Return [x, y] of the center of cell containing provided text 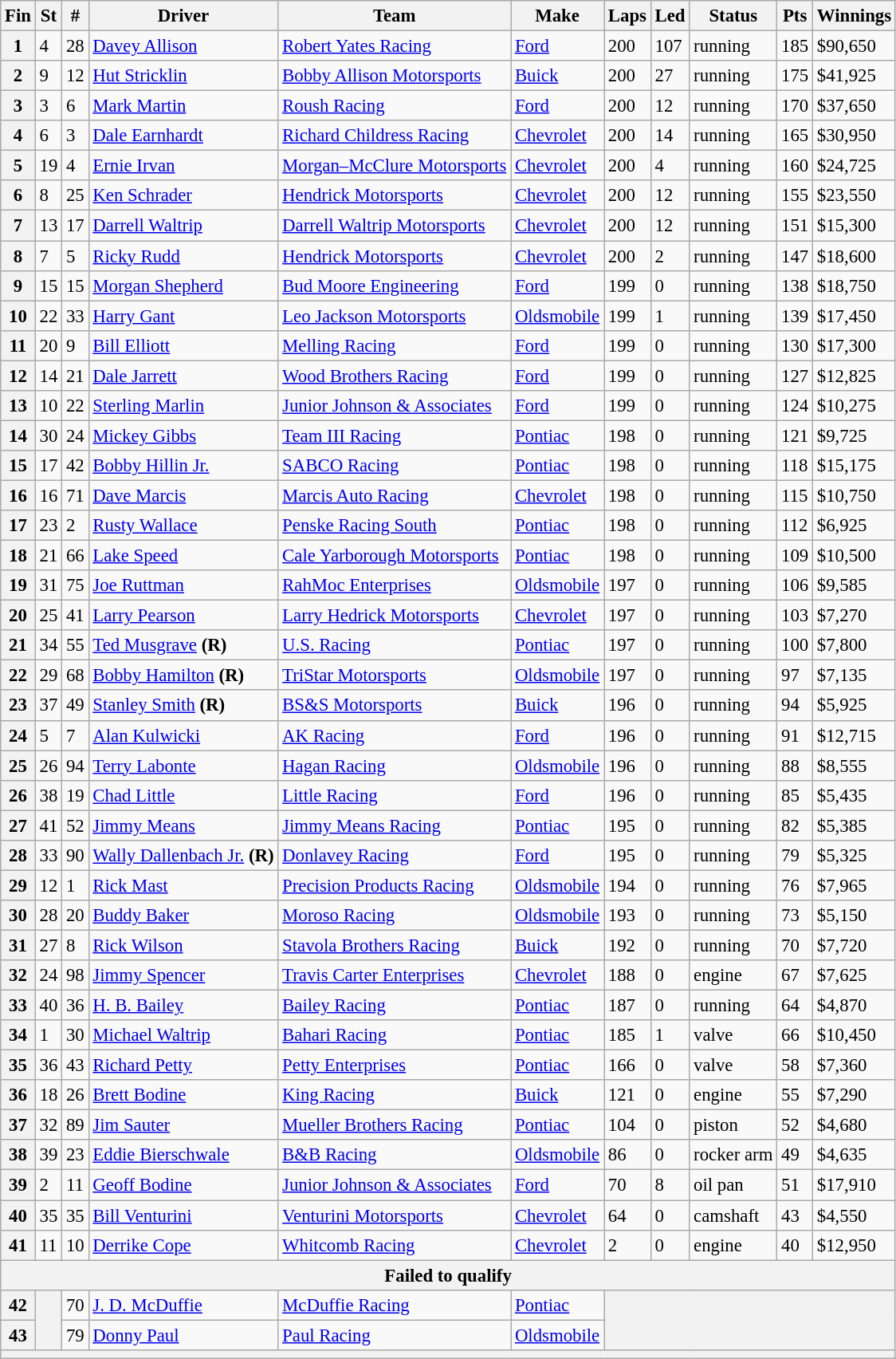
Harry Gant [183, 316]
Status [733, 16]
Sterling Marlin [183, 406]
193 [628, 916]
$6,925 [854, 526]
Mickey Gibbs [183, 435]
106 [796, 585]
$41,925 [854, 76]
100 [796, 645]
68 [75, 676]
AK Racing [395, 735]
SABCO Racing [395, 466]
Ken Schrader [183, 195]
camshaft [733, 1215]
$7,270 [854, 616]
97 [796, 676]
Dale Jarrett [183, 376]
Marcis Auto Racing [395, 495]
90 [75, 856]
Moroso Racing [395, 916]
$12,950 [854, 1245]
Bobby Hillin Jr. [183, 466]
Venturini Motorsports [395, 1215]
Paul Racing [395, 1335]
73 [796, 916]
Bill Elliott [183, 345]
104 [628, 1125]
Dale Earnhardt [183, 136]
Led [670, 16]
Stavola Brothers Racing [395, 945]
Richard Childress Racing [395, 136]
$5,385 [854, 825]
88 [796, 766]
91 [796, 735]
Buddy Baker [183, 916]
Larry Hedrick Motorsports [395, 616]
71 [75, 495]
Wally Dallenbach Jr. (R) [183, 856]
Davey Allison [183, 46]
Bobby Allison Motorsports [395, 76]
$10,500 [854, 556]
Terry Labonte [183, 766]
Morgan–McClure Motorsports [395, 166]
Travis Carter Enterprises [395, 975]
$18,750 [854, 286]
175 [796, 76]
Rick Wilson [183, 945]
147 [796, 256]
112 [796, 526]
Brett Bodine [183, 1095]
Richard Petty [183, 1066]
Whitcomb Racing [395, 1245]
RahMoc Enterprises [395, 585]
Team [395, 16]
Donny Paul [183, 1335]
$18,600 [854, 256]
$4,680 [854, 1125]
109 [796, 556]
Michael Waltrip [183, 1035]
Precision Products Racing [395, 885]
McDuffie Racing [395, 1305]
$10,450 [854, 1035]
$15,175 [854, 466]
Jim Sauter [183, 1125]
$30,950 [854, 136]
Bailey Racing [395, 1006]
$24,725 [854, 166]
Penske Racing South [395, 526]
Jimmy Means Racing [395, 825]
103 [796, 616]
75 [75, 585]
Jimmy Means [183, 825]
118 [796, 466]
Make [558, 16]
124 [796, 406]
Winnings [854, 16]
Bahari Racing [395, 1035]
139 [796, 316]
$7,290 [854, 1095]
Hagan Racing [395, 766]
Stanley Smith (R) [183, 706]
Pts [796, 16]
$4,550 [854, 1215]
Fin [18, 16]
King Racing [395, 1095]
151 [796, 226]
Eddie Bierschwale [183, 1156]
# [75, 16]
St [48, 16]
Hut Stricklin [183, 76]
Darrell Waltrip Motorsports [395, 226]
Rick Mast [183, 885]
Laps [628, 16]
$17,300 [854, 345]
Bill Venturini [183, 1215]
$8,555 [854, 766]
Little Racing [395, 795]
U.S. Racing [395, 645]
187 [628, 1006]
$12,715 [854, 735]
Roush Racing [395, 106]
Jimmy Spencer [183, 975]
rocker arm [733, 1156]
127 [796, 376]
Alan Kulwicki [183, 735]
Ricky Rudd [183, 256]
Failed to qualify [448, 1275]
Melling Racing [395, 345]
188 [628, 975]
$4,635 [854, 1156]
Chad Little [183, 795]
Bud Moore Engineering [395, 286]
H. B. Bailey [183, 1006]
$90,650 [854, 46]
Rusty Wallace [183, 526]
$10,750 [854, 495]
$23,550 [854, 195]
$10,275 [854, 406]
BS&S Motorsports [395, 706]
166 [628, 1066]
$37,650 [854, 106]
85 [796, 795]
$15,300 [854, 226]
$7,360 [854, 1066]
130 [796, 345]
192 [628, 945]
98 [75, 975]
58 [796, 1066]
89 [75, 1125]
$9,725 [854, 435]
115 [796, 495]
107 [670, 46]
$17,910 [854, 1185]
Lake Speed [183, 556]
Darrell Waltrip [183, 226]
67 [796, 975]
Dave Marcis [183, 495]
$7,625 [854, 975]
194 [628, 885]
Larry Pearson [183, 616]
Petty Enterprises [395, 1066]
Mueller Brothers Racing [395, 1125]
165 [796, 136]
Robert Yates Racing [395, 46]
Wood Brothers Racing [395, 376]
$7,720 [854, 945]
$5,325 [854, 856]
Derrike Cope [183, 1245]
155 [796, 195]
TriStar Motorsports [395, 676]
51 [796, 1185]
J. D. McDuffie [183, 1305]
Team III Racing [395, 435]
Driver [183, 16]
82 [796, 825]
piston [733, 1125]
$5,150 [854, 916]
$5,925 [854, 706]
Morgan Shepherd [183, 286]
Joe Ruttman [183, 585]
$17,450 [854, 316]
138 [796, 286]
Leo Jackson Motorsports [395, 316]
B&B Racing [395, 1156]
$9,585 [854, 585]
Donlavey Racing [395, 856]
oil pan [733, 1185]
170 [796, 106]
76 [796, 885]
Cale Yarborough Motorsports [395, 556]
Ted Musgrave (R) [183, 645]
$5,435 [854, 795]
$12,825 [854, 376]
$4,870 [854, 1006]
86 [628, 1156]
160 [796, 166]
Ernie Irvan [183, 166]
Bobby Hamilton (R) [183, 676]
$7,135 [854, 676]
$7,965 [854, 885]
Mark Martin [183, 106]
Geoff Bodine [183, 1185]
$7,800 [854, 645]
